From the cell containing the given text, extract its center point as [x, y] coordinate. 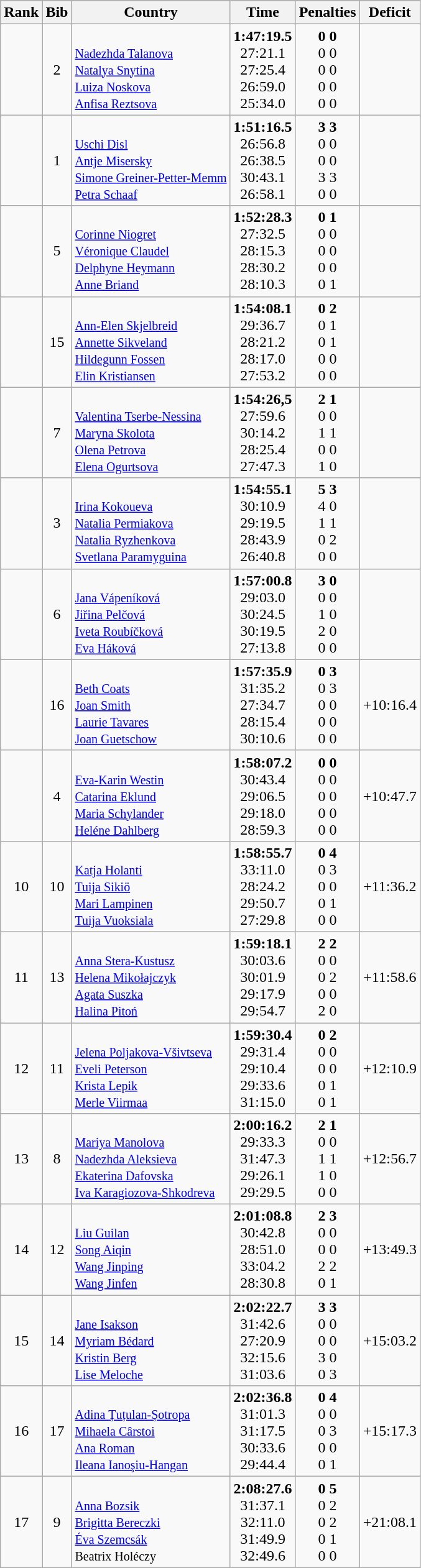
2:02:36.831:01.331:17.530:33.629:44.4 [262, 1431]
+11:58.6 [389, 977]
8 [57, 1159]
1:57:35.931:35.227:34.728:15.430:10.6 [262, 705]
3 30 00 03 00 3 [327, 1341]
3 [57, 523]
+10:47.7 [389, 795]
6 [57, 614]
1:58:55.733:11.028:24.229:50.727:29.8 [262, 886]
9 [57, 1522]
2 10 01 10 01 0 [327, 433]
Eva-Karin WestinCatarina EklundMaria SchylanderHeléne Dahlberg [150, 795]
5 34 01 10 20 0 [327, 523]
1:59:18.130:03.630:01.929:17.929:54.7 [262, 977]
Mariya ManolovaNadezhda AleksievaEkaterina DafovskaIva Karagiozova-Shkodreva [150, 1159]
0 40 00 30 00 1 [327, 1431]
1:57:00.829:03.030:24.530:19.527:13.8 [262, 614]
Anna Stera-KustuszHelena MikołajczykAgata SuszkaHalina Pitoń [150, 977]
1:54:08.129:36.728:21.228:17.027:53.2 [262, 342]
Nadezhda TalanovaNatalya SnytinaLuiza NoskovaAnfisa Reztsova [150, 70]
Valentina Tserbe-NessinaMaryna SkolotaOlena PetrovaElena Ogurtsova [150, 433]
1:51:16.526:56.826:38.530:43.126:58.1 [262, 160]
Uschi DislAntje MiserskySimone Greiner-Petter-MemmPetra Schaaf [150, 160]
1:54:26,527:59.630:14.228:25.427:47.3 [262, 433]
Adina Țuțulan-ȘotropaMihaela CârstoiAna RomanIleana Ianoşiu-Hangan [150, 1431]
Irina KokouevaNatalia PermiakovaNatalia RyzhenkovaSvetlana Paramyguina [150, 523]
Beth CoatsJoan SmithLaurie TavaresJoan Guetschow [150, 705]
Deficit [389, 12]
Anna BozsikBrigitta BereczkiÉva SzemcsákBeatrix Holéczy [150, 1522]
4 [57, 795]
2:01:08.830:42.828:51.033:04.228:30.8 [262, 1250]
0 20 10 10 00 0 [327, 342]
Penalties [327, 12]
Jane IsaksonMyriam BédardKristin BergLise Meloche [150, 1341]
0 20 00 00 10 1 [327, 1068]
Jana VápeníkováJiřina PelčováIveta RoubíčkováEva Háková [150, 614]
+13:49.3 [389, 1250]
Corinne NiogretVéronique ClaudelDelphyne HeymannAnne Briand [150, 251]
1:47:19.527:21.127:25.426:59.025:34.0 [262, 70]
0 10 00 00 00 1 [327, 251]
Liu GuilanSong AiqinWang JinpingWang Jinfen [150, 1250]
Bib [57, 12]
1:54:55.130:10.929:19.528:43.926:40.8 [262, 523]
Katja HolantiTuija SikiöMari LampinenTuija Vuoksiala [150, 886]
Country [150, 12]
2:08:27.631:37.132:11.031:49.932:49.6 [262, 1522]
+15:03.2 [389, 1341]
1:58:07.230:43.429:06.529:18.028:59.3 [262, 795]
2:00:16.229:33.331:47.329:26.129:29.5 [262, 1159]
+10:16.4 [389, 705]
2 10 01 11 00 0 [327, 1159]
0 30 30 00 00 0 [327, 705]
0 50 20 20 10 0 [327, 1522]
Ann-Elen SkjelbreidAnnette SikvelandHildegunn FossenElin Kristiansen [150, 342]
5 [57, 251]
+12:56.7 [389, 1159]
7 [57, 433]
Time [262, 12]
+11:36.2 [389, 886]
3 30 00 03 30 0 [327, 160]
2:02:22.731:42.627:20.932:15.631:03.6 [262, 1341]
2 30 00 02 20 1 [327, 1250]
Rank [21, 12]
Jelena Poljakova-VšivtsevaEveli PetersonKrista LepikMerle Viirmaa [150, 1068]
1:59:30.429:31.429:10.429:33.631:15.0 [262, 1068]
1 [57, 160]
+15:17.3 [389, 1431]
+21:08.1 [389, 1522]
0 40 30 00 10 0 [327, 886]
1:52:28.327:32.528:15.328:30.228:10.3 [262, 251]
2 [57, 70]
3 00 01 02 00 0 [327, 614]
2 20 00 20 02 0 [327, 977]
+12:10.9 [389, 1068]
